Capture the cell that displays the provided text and extract its (x, y) central coordinate. 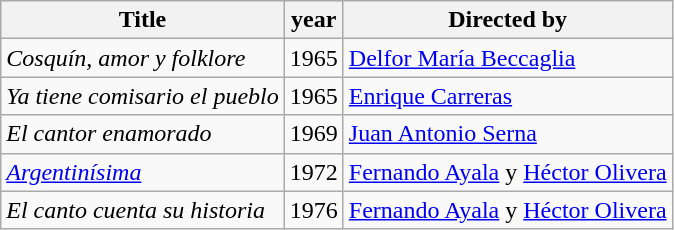
Cosquín, amor y folklore (143, 58)
Enrique Carreras (508, 96)
Delfor María Beccaglia (508, 58)
1972 (314, 172)
Ya tiene comisario el pueblo (143, 96)
Directed by (508, 20)
El canto cuenta su historia (143, 210)
Title (143, 20)
1976 (314, 210)
year (314, 20)
Argentinísima (143, 172)
Juan Antonio Serna (508, 134)
1969 (314, 134)
El cantor enamorado (143, 134)
